Scan for the cell matching the given text and deliver its (X, Y) coordinate at center. 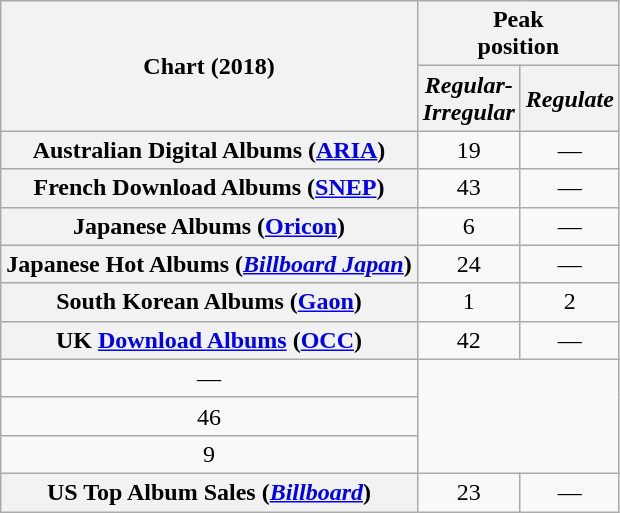
Australian Digital Albums (ARIA) (209, 150)
UK Download Albums (OCC) (209, 340)
US Top Album Sales (Billboard) (209, 492)
Peakposition (518, 34)
19 (468, 150)
42 (468, 340)
Japanese Hot Albums (Billboard Japan) (209, 264)
French Download Albums (SNEP) (209, 188)
Japanese Albums (Oricon) (209, 226)
Regulate (570, 98)
Regular-Irregular (468, 98)
23 (468, 492)
6 (468, 226)
South Korean Albums (Gaon) (209, 302)
9 (209, 454)
24 (468, 264)
46 (209, 416)
Chart (2018) (209, 66)
1 (468, 302)
2 (570, 302)
43 (468, 188)
